Detect which cell encompasses the target text, then output its (X, Y) center coordinate. 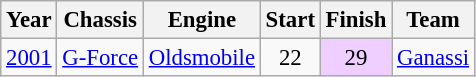
29 (356, 58)
Team (434, 20)
Oldsmobile (202, 58)
Chassis (100, 20)
22 (290, 58)
Engine (202, 20)
Year (29, 20)
2001 (29, 58)
Finish (356, 20)
Ganassi (434, 58)
Start (290, 20)
G-Force (100, 58)
